Capture the cell that displays the provided text and extract its (X, Y) central coordinate. 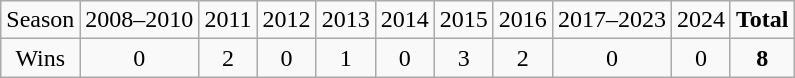
2011 (228, 20)
2017–2023 (612, 20)
8 (762, 58)
3 (464, 58)
1 (346, 58)
2014 (404, 20)
2013 (346, 20)
Season (40, 20)
2008–2010 (140, 20)
2015 (464, 20)
2016 (522, 20)
Total (762, 20)
2024 (700, 20)
Wins (40, 58)
2012 (286, 20)
